Output the (X, Y) coordinate of the center of the cell containing the given text.  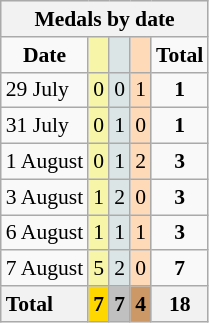
5 (98, 269)
29 July (44, 90)
Medals by date (105, 19)
Date (44, 55)
4 (140, 304)
31 July (44, 126)
3 August (44, 197)
7 August (44, 269)
18 (180, 304)
6 August (44, 233)
1 August (44, 162)
